Provide the [x, y] coordinate of the cell's center where the given text is located.  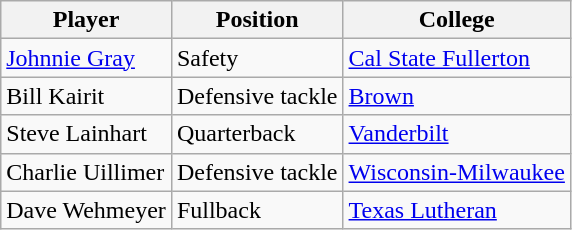
Vanderbilt [456, 134]
College [456, 20]
Cal State Fullerton [456, 58]
Charlie Uillimer [86, 172]
Johnnie Gray [86, 58]
Wisconsin-Milwaukee [456, 172]
Player [86, 20]
Quarterback [257, 134]
Steve Lainhart [86, 134]
Dave Wehmeyer [86, 210]
Bill Kairit [86, 96]
Brown [456, 96]
Position [257, 20]
Fullback [257, 210]
Safety [257, 58]
Texas Lutheran [456, 210]
